Return the [X, Y] coordinate for the center point of the cell that contains the specified text.  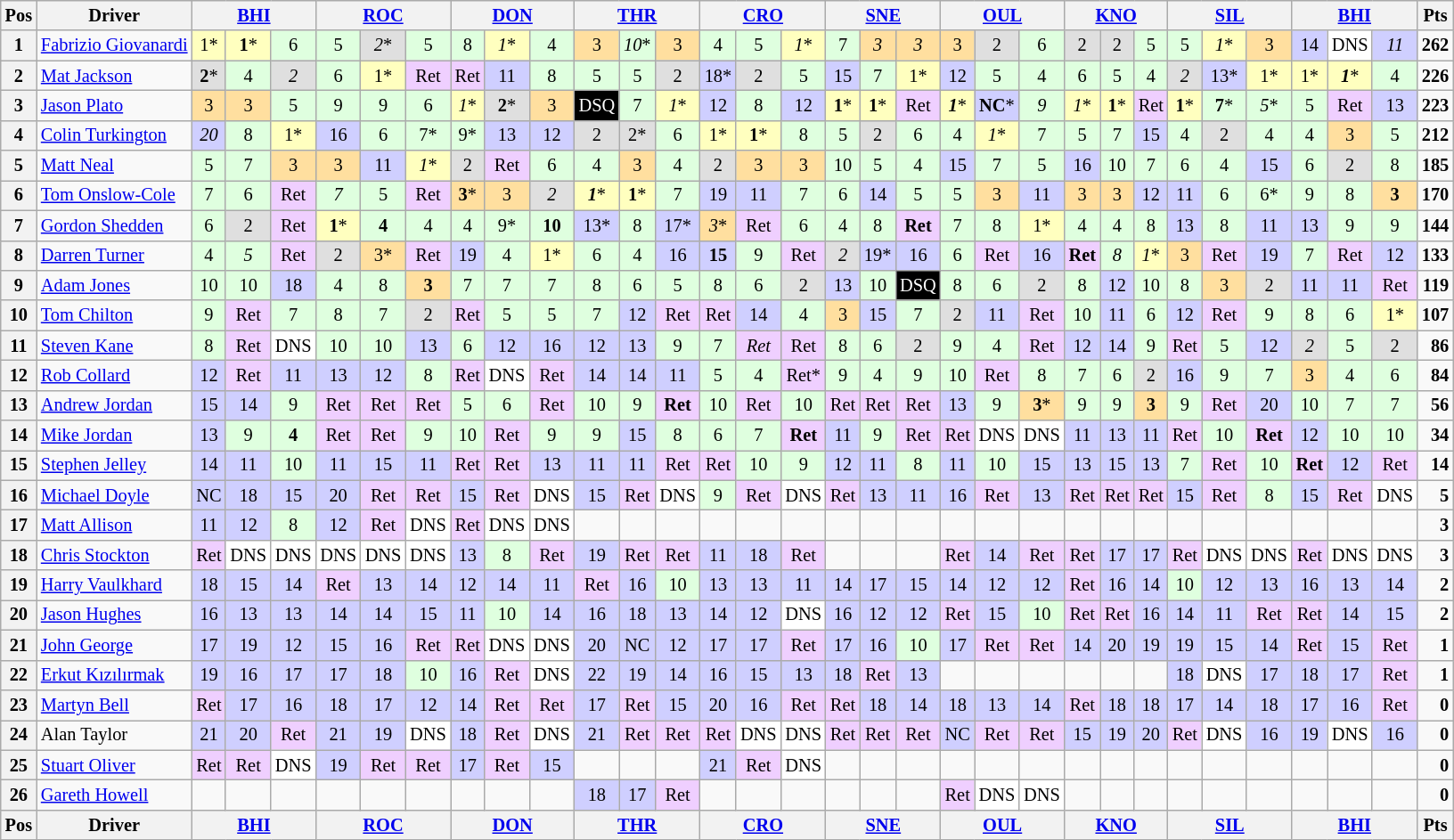
Jason Plato [114, 105]
25 [19, 765]
34 [1435, 436]
17* [677, 225]
86 [1435, 346]
Chris Stockton [114, 555]
26 [19, 795]
Steven Kane [114, 346]
Erkut Kızılırmak [114, 675]
Stephen Jelley [114, 465]
Adam Jones [114, 285]
Mike Jordan [114, 436]
6* [1269, 195]
Michael Doyle [114, 495]
18* [718, 76]
23 [19, 705]
Gareth Howell [114, 795]
John George [114, 645]
56 [1435, 405]
Fabrizio Giovanardi [114, 45]
Mat Jackson [114, 76]
119 [1435, 285]
262 [1435, 45]
10* [637, 45]
Martyn Bell [114, 705]
Rob Collard [114, 375]
Colin Turkington [114, 135]
Alan Taylor [114, 735]
133 [1435, 256]
Darren Turner [114, 256]
Stuart Oliver [114, 765]
Matt Allison [114, 525]
223 [1435, 105]
19* [878, 256]
Matt Neal [114, 166]
185 [1435, 166]
144 [1435, 225]
Andrew Jordan [114, 405]
Ret* [804, 375]
24 [19, 735]
107 [1435, 315]
Tom Chilton [114, 315]
Gordon Shedden [114, 225]
84 [1435, 375]
5* [1269, 105]
226 [1435, 76]
Jason Hughes [114, 615]
NC* [997, 105]
212 [1435, 135]
Harry Vaulkhard [114, 585]
Tom Onslow-Cole [114, 195]
170 [1435, 195]
